Capture the cell that displays the provided text and extract its (X, Y) central coordinate. 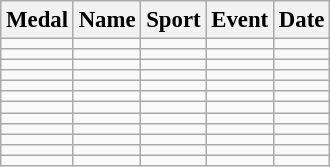
Event (240, 20)
Medal (38, 20)
Sport (174, 20)
Date (301, 20)
Name (107, 20)
